Search for the cell housing the specified text and yield its (x, y) center coordinate. 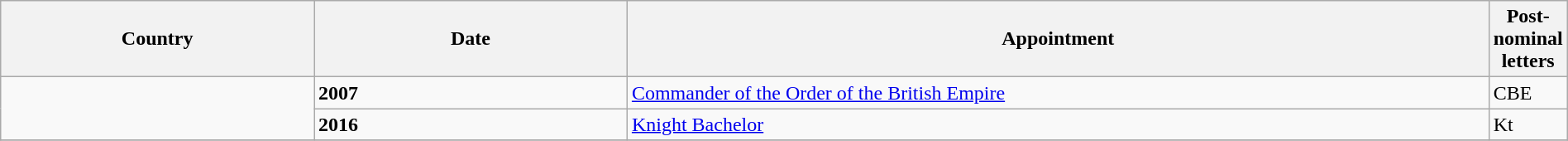
Knight Bachelor (1058, 124)
Commander of the Order of the British Empire (1058, 93)
2016 (471, 124)
CBE (1528, 93)
Date (471, 39)
Kt (1528, 124)
2007 (471, 93)
Post-nominal letters (1528, 39)
Appointment (1058, 39)
Country (157, 39)
